Find where the given text appears and provide that cell's center as [X, Y] coordinate. 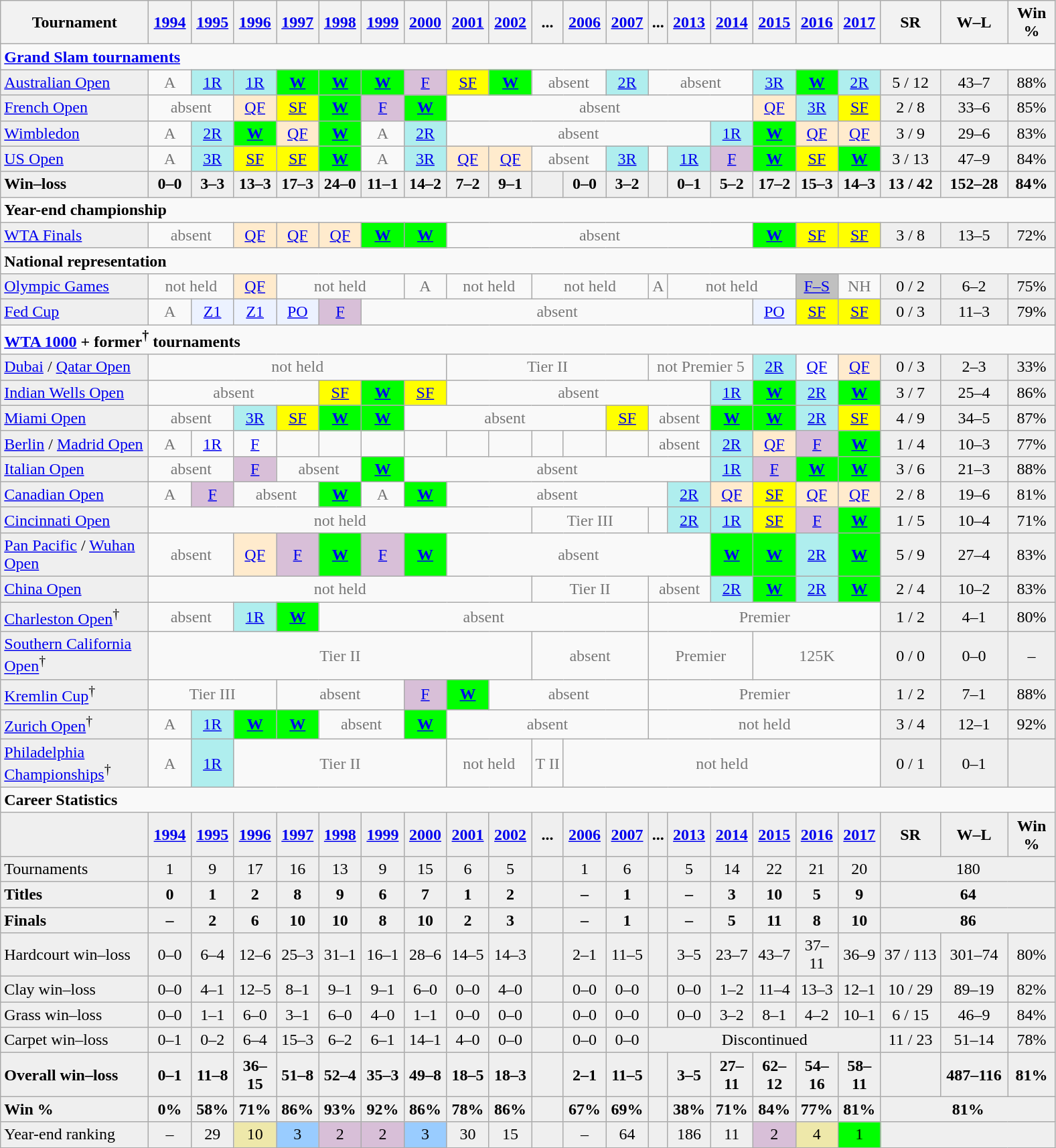
5 / 12 [911, 82]
23–7 [732, 955]
10–1 [860, 1015]
Tournament [75, 23]
3–1 [297, 1015]
58% [212, 1109]
31–1 [340, 955]
10–4 [974, 520]
79% [1031, 311]
67% [585, 1109]
17 [255, 869]
Tournaments [75, 869]
20 [860, 869]
0 / 2 [911, 286]
5–2 [732, 184]
Indian Wells Open [75, 392]
Zurich Open† [75, 725]
China Open [75, 589]
14–2 [425, 184]
Titles [75, 895]
Pan Pacific / Wuhan Open [75, 555]
12–5 [255, 989]
2 / 4 [911, 589]
Clay win–loss [75, 989]
11–8 [212, 1074]
Australian Open [75, 82]
29 [212, 1135]
36–15 [255, 1074]
4 [817, 1135]
46–9 [974, 1015]
17–2 [774, 184]
1 / 4 [911, 443]
7–2 [468, 184]
51–8 [297, 1074]
4 / 9 [911, 418]
Grass win–loss [75, 1015]
14–5 [468, 955]
Southern California Open† [75, 656]
11–4 [774, 989]
152–28 [974, 184]
2–3 [974, 367]
13 / 42 [911, 184]
487–116 [974, 1074]
Italian Open [75, 469]
47–9 [974, 159]
35–3 [383, 1074]
Year-end ranking [75, 1135]
Win–loss [75, 184]
180 [968, 869]
186 [689, 1135]
75% [1031, 286]
Charleston Open† [75, 618]
10–2 [974, 589]
13–5 [974, 235]
3 / 8 [911, 235]
18–5 [468, 1074]
12–6 [255, 955]
WTA Finals [75, 235]
33% [1031, 367]
30 [468, 1135]
Kremlin Cup† [75, 695]
Year-end championship [528, 210]
National representation [528, 261]
69% [627, 1109]
Cincinnati Open [75, 520]
18–3 [510, 1074]
16 [297, 869]
10 / 29 [911, 989]
34–5 [974, 418]
4–2 [817, 1015]
Grand Slam tournaments [528, 57]
0–2 [212, 1040]
13 [340, 869]
NH [860, 286]
3 / 13 [911, 159]
14 [732, 869]
16–1 [383, 955]
11–3 [974, 311]
33–6 [974, 108]
24–0 [340, 184]
301–74 [974, 955]
52–4 [340, 1074]
82% [1031, 989]
25–3 [297, 955]
14–1 [425, 1040]
7 [425, 895]
89–19 [974, 989]
Career Statistics [528, 800]
3 / 7 [911, 392]
125K [817, 656]
36–9 [860, 955]
28–6 [425, 955]
Olympic Games [75, 286]
Fed Cup [75, 311]
Wimbledon [75, 133]
27–11 [732, 1074]
0% [170, 1109]
21–3 [974, 469]
10–3 [974, 443]
25–4 [974, 392]
7–1 [974, 695]
Discontinued [765, 1040]
Philadelphia Championships† [75, 764]
21 [817, 869]
Hardcourt win–loss [75, 955]
58–11 [860, 1074]
54–16 [817, 1074]
6–1 [383, 1040]
US Open [75, 159]
Finals [75, 920]
72% [1031, 235]
1 / 5 [911, 520]
Carpet win–loss [75, 1040]
19–6 [974, 494]
0 / 1 [911, 764]
5 / 9 [911, 555]
51–14 [974, 1040]
11–1 [383, 184]
Overall win–loss [75, 1074]
WTA 1000 + former† tournaments [528, 339]
11 / 23 [911, 1040]
22 [774, 869]
0 / 0 [911, 656]
62–12 [774, 1074]
T II [548, 764]
Miami Open [75, 418]
6 / 15 [911, 1015]
49–8 [425, 1074]
85% [1031, 108]
French Open [75, 108]
27–4 [974, 555]
17–3 [297, 184]
38% [689, 1109]
not Premier 5 [700, 367]
1–2 [732, 989]
37–11 [817, 955]
87% [1031, 418]
Berlin / Madrid Open [75, 443]
Dubai / Qatar Open [75, 367]
3 / 6 [911, 469]
3 / 9 [911, 133]
37 / 113 [911, 955]
29–6 [974, 133]
F–S [817, 286]
3 / 4 [911, 725]
Canadian Open [75, 494]
86 [968, 920]
0 [170, 895]
93% [340, 1109]
3–3 [212, 184]
